Determine the [x, y] coordinate at the center of the cell enclosing the given text.  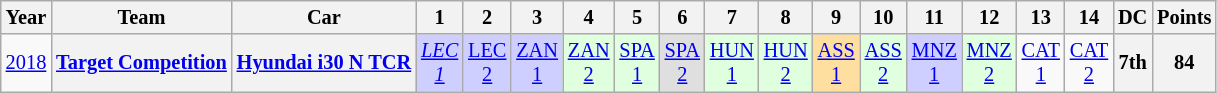
84 [1184, 63]
SPA2 [682, 63]
7 [732, 17]
8 [786, 17]
4 [589, 17]
12 [990, 17]
Points [1184, 17]
CAT1 [1041, 63]
7th [1132, 63]
5 [636, 17]
2018 [26, 63]
13 [1041, 17]
10 [884, 17]
ASS1 [836, 63]
14 [1089, 17]
3 [537, 17]
LEC2 [487, 63]
Hyundai i30 N TCR [324, 63]
SPA1 [636, 63]
MNZ2 [990, 63]
MNZ1 [934, 63]
Car [324, 17]
Target Competition [142, 63]
ZAN1 [537, 63]
1 [440, 17]
LEC1 [440, 63]
CAT2 [1089, 63]
6 [682, 17]
ZAN2 [589, 63]
Team [142, 17]
DC [1132, 17]
ASS2 [884, 63]
2 [487, 17]
11 [934, 17]
Year [26, 17]
HUN1 [732, 63]
9 [836, 17]
HUN2 [786, 63]
